Output the [x, y] coordinate of the center of the cell containing the given text.  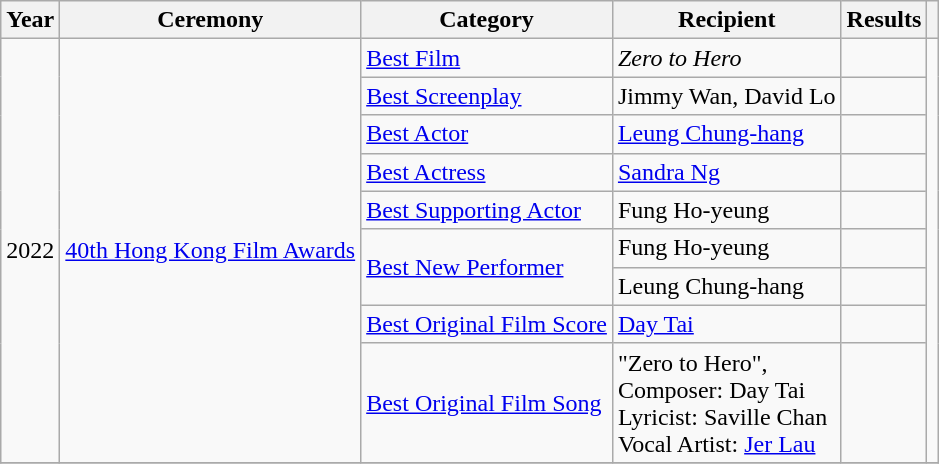
Sandra Ng [726, 172]
Best Film [487, 58]
Ceremony [210, 20]
Results [884, 20]
Jimmy Wan, David Lo [726, 96]
"Zero to Hero", Composer: Day TaiLyricist: Saville ChanVocal Artist: Jer Lau [726, 402]
Best Screenplay [487, 96]
Best New Performer [487, 267]
40th Hong Kong Film Awards [210, 251]
Year [30, 20]
Best Supporting Actor [487, 210]
2022 [30, 251]
Best Actress [487, 172]
Category [487, 20]
Recipient [726, 20]
Zero to Hero [726, 58]
Best Original Film Score [487, 324]
Best Original Film Song [487, 402]
Best Actor [487, 134]
Day Tai [726, 324]
